Find where the given text appears and provide that cell's center as [x, y] coordinate. 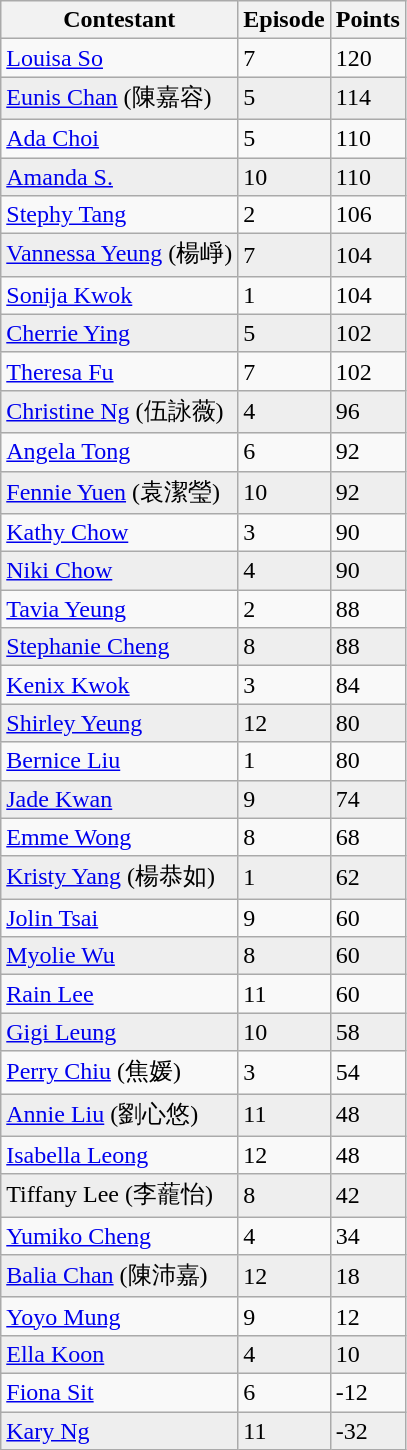
54 [368, 1072]
Jolin Tsai [120, 918]
106 [368, 215]
Yoyo Mung [120, 1316]
18 [368, 1276]
Kary Ng [120, 1431]
58 [368, 1032]
Stephy Tang [120, 215]
Jade Kwan [120, 799]
Sonija Kwok [120, 295]
Emme Wong [120, 837]
Ada Choi [120, 138]
114 [368, 98]
Balia Chan (陳沛嘉) [120, 1276]
Fennie Yuen (袁潔瑩) [120, 492]
Niki Chow [120, 571]
Ella Koon [120, 1354]
34 [368, 1236]
Kristy Yang (楊恭如) [120, 878]
Angela Tong [120, 452]
Theresa Fu [120, 371]
Myolie Wu [120, 956]
Vannessa Yeung (楊崢) [120, 256]
68 [368, 837]
Rain Lee [120, 994]
Louisa So [120, 58]
Eunis Chan (陳嘉容) [120, 98]
Shirley Yeung [120, 723]
42 [368, 1196]
Tiffany Lee (李蘢怡) [120, 1196]
Yumiko Cheng [120, 1236]
Gigi Leung [120, 1032]
Tavia Yeung [120, 609]
84 [368, 685]
Bernice Liu [120, 761]
Kathy Chow [120, 533]
Points [368, 20]
Fiona Sit [120, 1392]
120 [368, 58]
-32 [368, 1431]
Kenix Kwok [120, 685]
Stephanie Cheng [120, 647]
Contestant [120, 20]
Isabella Leong [120, 1155]
96 [368, 412]
74 [368, 799]
Amanda S. [120, 177]
Perry Chiu (焦媛) [120, 1072]
Christine Ng (伍詠薇) [120, 412]
62 [368, 878]
Episode [284, 20]
-12 [368, 1392]
Annie Liu (劉心悠) [120, 1116]
Cherrie Ying [120, 333]
